Return (X, Y) of the center of cell containing provided text 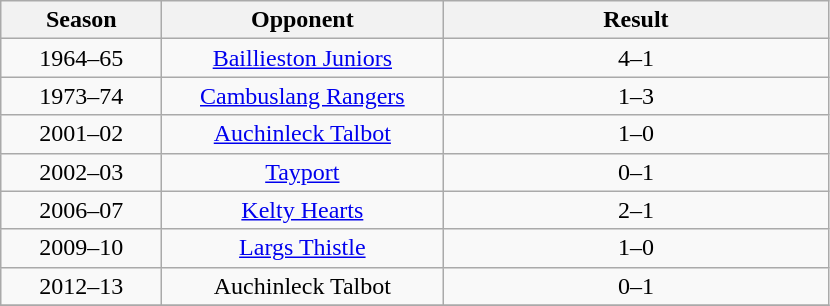
1973–74 (82, 96)
Result (636, 20)
2–1 (636, 210)
Season (82, 20)
Largs Thistle (302, 248)
1964–65 (82, 58)
1–3 (636, 96)
2012–13 (82, 286)
2002–03 (82, 172)
Tayport (302, 172)
Kelty Hearts (302, 210)
Cambuslang Rangers (302, 96)
2006–07 (82, 210)
2009–10 (82, 248)
2001–02 (82, 134)
Baillieston Juniors (302, 58)
4–1 (636, 58)
Opponent (302, 20)
